Search for the cell housing the specified text and yield its [X, Y] center coordinate. 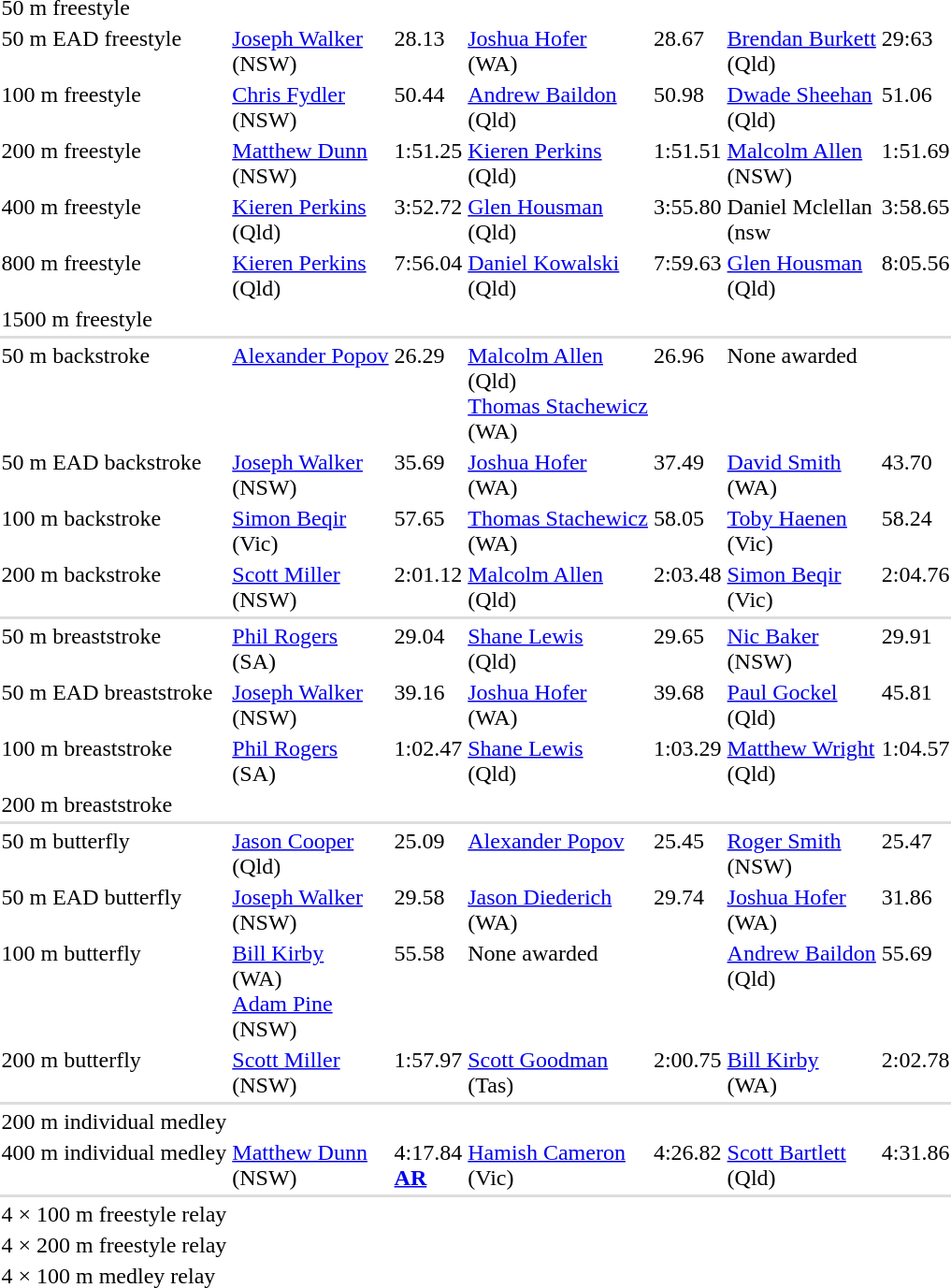
200 m breaststroke [114, 804]
29.58 [428, 909]
29.65 [687, 649]
1:04.57 [915, 761]
50.44 [428, 107]
Bill Kirby (WA)Adam Pine (NSW) [310, 991]
28.13 [428, 51]
37.49 [687, 475]
50 m EAD butterfly [114, 909]
Nic Baker (NSW) [801, 649]
25.09 [428, 853]
51.06 [915, 107]
3:58.65 [915, 219]
50 m EAD breaststroke [114, 705]
800 m freestyle [114, 275]
26.96 [687, 393]
4 × 200 m freestyle relay [114, 1245]
45.81 [915, 705]
Hamish Cameron (Vic) [558, 1165]
100 m freestyle [114, 107]
1:51.25 [428, 163]
50.98 [687, 107]
3:55.80 [687, 219]
2:04.76 [915, 587]
Scott Goodman (Tas) [558, 1072]
25.47 [915, 853]
Scott Bartlett (Qld) [801, 1165]
Thomas Stachewicz (WA) [558, 531]
28.67 [687, 51]
200 m freestyle [114, 163]
1500 m freestyle [114, 319]
1:51.69 [915, 163]
200 m individual medley [114, 1122]
David Smith (WA) [801, 475]
1:02.47 [428, 761]
Bill Kirby (WA) [801, 1072]
1:51.51 [687, 163]
8:05.56 [915, 275]
31.86 [915, 909]
4:17.84AR [428, 1165]
100 m backstroke [114, 531]
Matthew Wright (Qld) [801, 761]
Jason Cooper (Qld) [310, 853]
Jason Diederich (WA) [558, 909]
Malcolm Allen (NSW) [801, 163]
Dwade Sheehan (Qld) [801, 107]
Roger Smith (NSW) [801, 853]
26.29 [428, 393]
43.70 [915, 475]
50 m butterfly [114, 853]
200 m butterfly [114, 1072]
7:59.63 [687, 275]
Daniel Kowalski (Qld) [558, 275]
35.69 [428, 475]
4 × 100 m freestyle relay [114, 1214]
29.04 [428, 649]
Paul Gockel (Qld) [801, 705]
Brendan Burkett (Qld) [801, 51]
39.16 [428, 705]
50 m breaststroke [114, 649]
2:02.78 [915, 1072]
58.24 [915, 531]
1:03.29 [687, 761]
2:01.12 [428, 587]
2:03.48 [687, 587]
7:56.04 [428, 275]
Daniel Mclellan (nsw [801, 219]
29:63 [915, 51]
29.74 [687, 909]
Toby Haenen (Vic) [801, 531]
3:52.72 [428, 219]
55.69 [915, 991]
200 m backstroke [114, 587]
39.68 [687, 705]
55.58 [428, 991]
2:00.75 [687, 1072]
25.45 [687, 853]
50 m EAD backstroke [114, 475]
100 m breaststroke [114, 761]
50 m backstroke [114, 393]
Malcolm Allen (Qld) [558, 587]
Chris Fydler (NSW) [310, 107]
1:57.97 [428, 1072]
4:26.82 [687, 1165]
400 m individual medley [114, 1165]
100 m butterfly [114, 991]
Malcolm Allen (Qld)Thomas Stachewicz (WA) [558, 393]
29.91 [915, 649]
58.05 [687, 531]
4:31.86 [915, 1165]
400 m freestyle [114, 219]
57.65 [428, 531]
50 m EAD freestyle [114, 51]
